Provide the [x, y] coordinate of the cell's center where the given text is located.  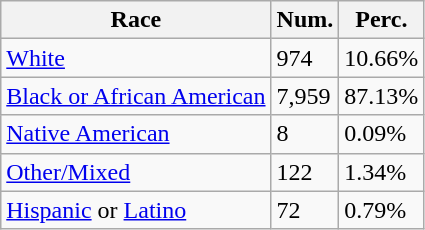
7,959 [305, 96]
0.09% [382, 134]
Race [136, 20]
White [136, 58]
Native American [136, 134]
Perc. [382, 20]
0.79% [382, 210]
Num. [305, 20]
Other/Mixed [136, 172]
10.66% [382, 58]
974 [305, 58]
Black or African American [136, 96]
87.13% [382, 96]
1.34% [382, 172]
8 [305, 134]
Hispanic or Latino [136, 210]
122 [305, 172]
72 [305, 210]
